Extract the (x, y) coordinate from the center of the cell holding the provided text.  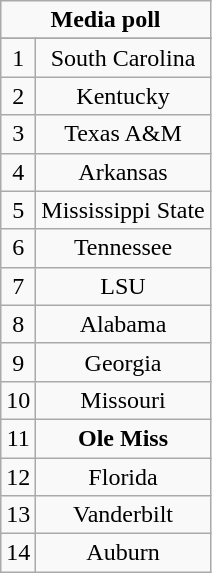
LSU (123, 286)
4 (18, 172)
7 (18, 286)
2 (18, 96)
Arkansas (123, 172)
6 (18, 248)
Auburn (123, 553)
12 (18, 477)
Media poll (106, 20)
Texas A&M (123, 134)
Missouri (123, 400)
Ole Miss (123, 438)
13 (18, 515)
9 (18, 362)
1 (18, 58)
Georgia (123, 362)
Vanderbilt (123, 515)
Florida (123, 477)
5 (18, 210)
14 (18, 553)
3 (18, 134)
Kentucky (123, 96)
Mississippi State (123, 210)
11 (18, 438)
South Carolina (123, 58)
Tennessee (123, 248)
10 (18, 400)
Alabama (123, 324)
8 (18, 324)
